Scan for the cell matching the given text and deliver its (X, Y) coordinate at center. 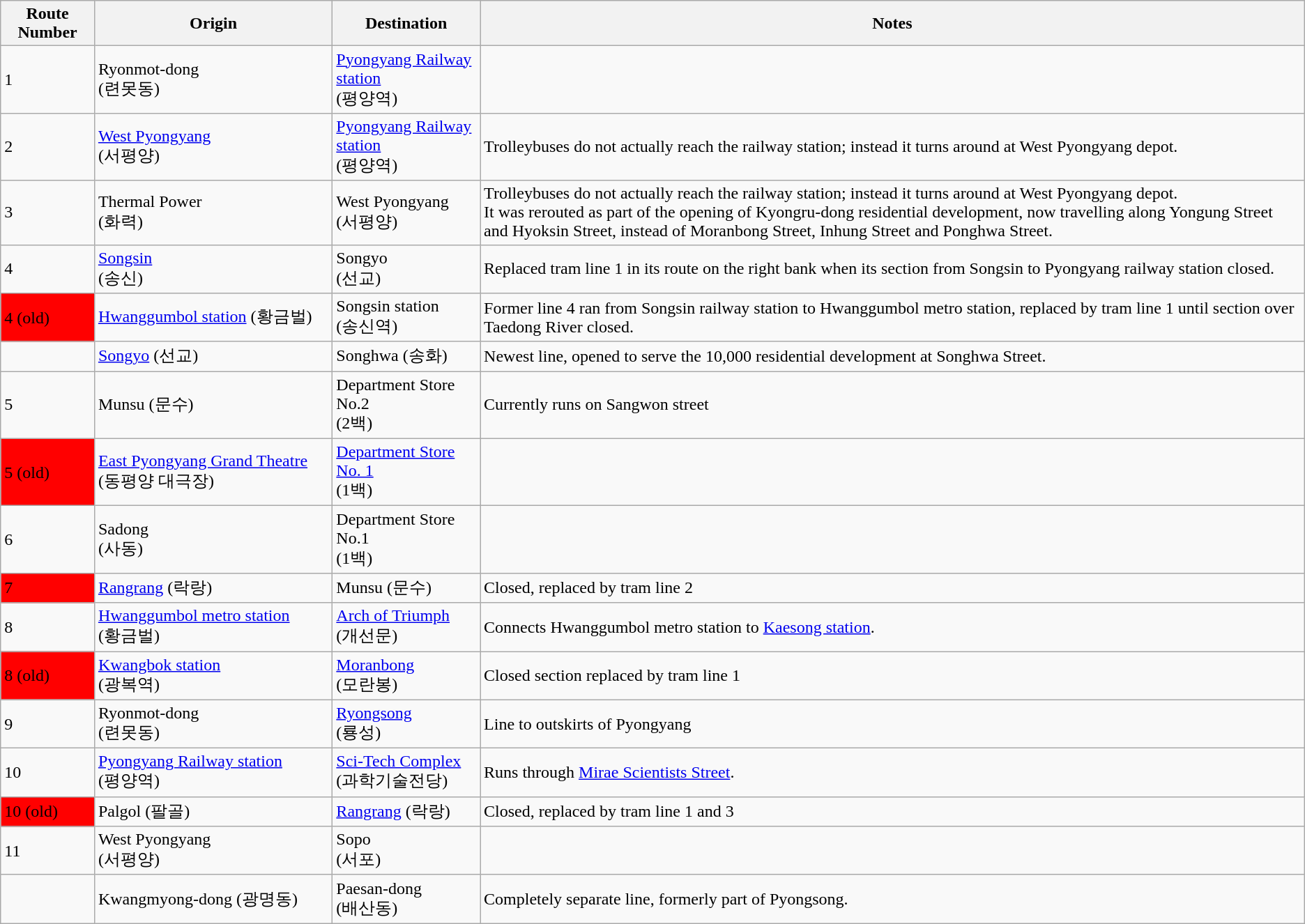
Closed section replaced by tram line 1 (892, 675)
Route Number (47, 24)
Completely separate line, formerly part of Pyongsong. (892, 899)
Replaced tram line 1 in its route on the right bank when its section from Songsin to Pyongyang railway station closed. (892, 269)
7 (47, 588)
Paesan-dong(배산동) (406, 899)
Hwanggumbol station (황금벌) (213, 318)
Thermal Power(화력) (213, 213)
Currently runs on Sangwon street (892, 406)
Sopo(서포) (406, 851)
Department Store No.1(1백) (406, 539)
Songsin station(송신역) (406, 318)
Arch of Triumph(개선문) (406, 627)
East Pyongyang Grand Theatre (동평양 대극장) (213, 472)
Origin (213, 24)
Kwangbok station(광복역) (213, 675)
8 (47, 627)
Kwangmyong-dong (광명동) (213, 899)
10 (47, 773)
Notes (892, 24)
Ryongsong(룡성) (406, 724)
Department Store No. 1(1백) (406, 472)
3 (47, 213)
Destination (406, 24)
Closed, replaced by tram line 1 and 3 (892, 811)
Sci-Tech Complex(과학기술전당) (406, 773)
2 (47, 146)
5 (47, 406)
Sadong(사동) (213, 539)
1 (47, 79)
9 (47, 724)
10 (old) (47, 811)
Department Store No.2(2백) (406, 406)
Runs through Mirae Scientists Street. (892, 773)
Trolleybuses do not actually reach the railway station; instead it turns around at West Pyongyang depot. (892, 146)
8 (old) (47, 675)
Newest line, opened to serve the 10,000 residential development at Songhwa Street. (892, 357)
Songsin(송신) (213, 269)
Closed, replaced by tram line 2 (892, 588)
11 (47, 851)
Songyo (선교) (213, 357)
6 (47, 539)
5 (old) (47, 472)
4 (47, 269)
4 (old) (47, 318)
Moranbong(모란봉) (406, 675)
Former line 4 ran from Songsin railway station to Hwanggumbol metro station, replaced by tram line 1 until section over Taedong River closed. (892, 318)
Songyo(선교) (406, 269)
Hwanggumbol metro station(황금벌) (213, 627)
Line to outskirts of Pyongyang (892, 724)
Palgol (팔골) (213, 811)
Connects Hwanggumbol metro station to Kaesong station. (892, 627)
Songhwa (송화) (406, 357)
